Search for the cell housing the specified text and yield its (X, Y) center coordinate. 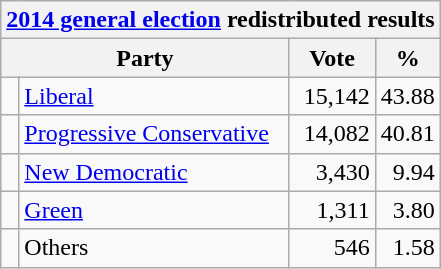
2014 general election redistributed results (220, 20)
43.88 (408, 96)
40.81 (408, 134)
15,142 (332, 96)
3,430 (332, 172)
14,082 (332, 134)
9.94 (408, 172)
% (408, 58)
Progressive Conservative (154, 134)
1.58 (408, 248)
Vote (332, 58)
546 (332, 248)
1,311 (332, 210)
3.80 (408, 210)
New Democratic (154, 172)
Liberal (154, 96)
Green (154, 210)
Party (145, 58)
Others (154, 248)
